Identify which cell holds the provided text, then report its (x, y) central coordinate. 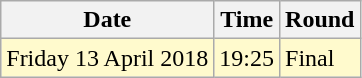
Date (108, 20)
19:25 (247, 58)
Time (247, 20)
Round (320, 20)
Final (320, 58)
Friday 13 April 2018 (108, 58)
